For the text-containing cell, return its midpoint in (x, y) coordinate format. 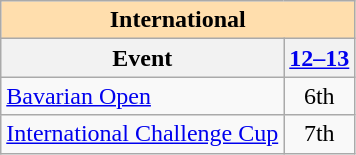
Event (142, 58)
Bavarian Open (142, 96)
International (178, 20)
12–13 (320, 58)
International Challenge Cup (142, 134)
7th (320, 134)
6th (320, 96)
